Determine the [X, Y] coordinate at the center of the cell enclosing the given text.  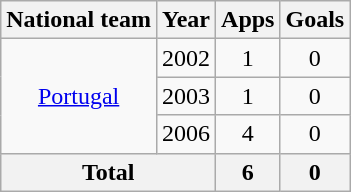
National team [79, 20]
Portugal [79, 96]
4 [248, 134]
2006 [186, 134]
Year [186, 20]
2003 [186, 96]
Goals [315, 20]
6 [248, 172]
2002 [186, 58]
Total [108, 172]
Apps [248, 20]
